Detect which cell encompasses the target text, then output its [X, Y] center coordinate. 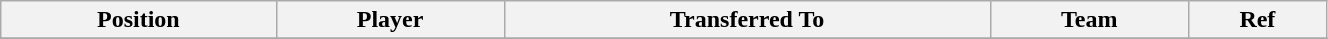
Position [138, 20]
Team [1089, 20]
Player [390, 20]
Ref [1257, 20]
Transferred To [747, 20]
